Scan for the cell matching the given text and deliver its [X, Y] coordinate at center. 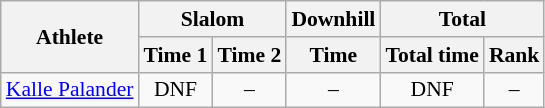
Kalle Palander [70, 90]
Slalom [213, 19]
Downhill [333, 19]
Rank [514, 55]
Total time [432, 55]
Time 2 [249, 55]
Time [333, 55]
Total [462, 19]
Athlete [70, 36]
Time 1 [176, 55]
